Return the [X, Y] coordinate for the center point of the cell that contains the specified text.  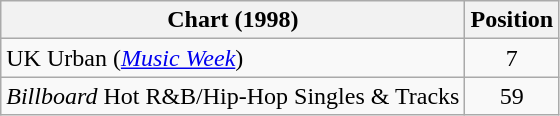
7 [512, 58]
59 [512, 96]
Position [512, 20]
Billboard Hot R&B/Hip-Hop Singles & Tracks [233, 96]
UK Urban (Music Week) [233, 58]
Chart (1998) [233, 20]
